Capture the cell that displays the provided text and extract its [x, y] central coordinate. 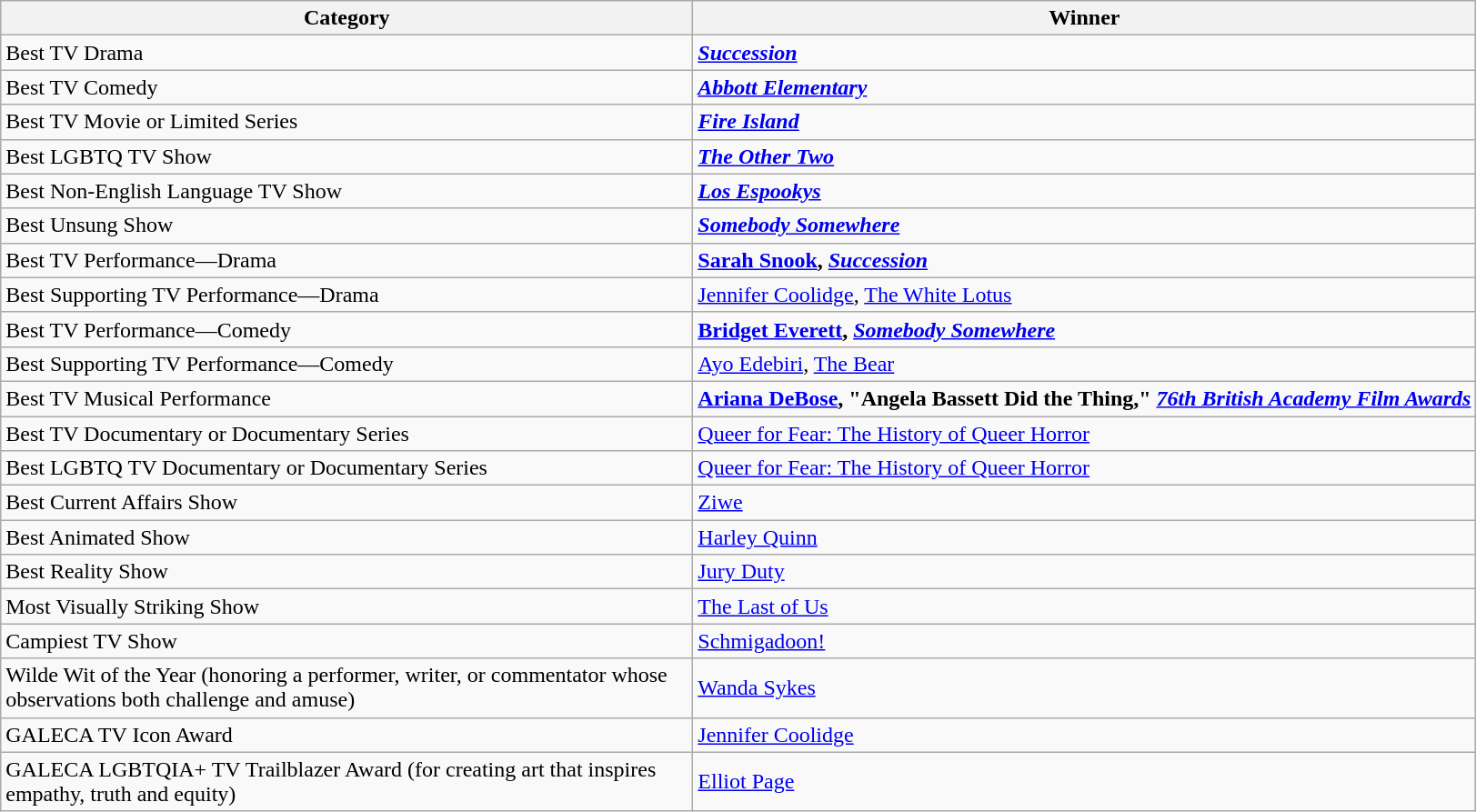
Harley Quinn [1084, 537]
Best TV Movie or Limited Series [347, 122]
Jury Duty [1084, 572]
Best TV Performance—Comedy [347, 329]
Best Current Affairs Show [347, 503]
Elliot Page [1084, 782]
Best Supporting TV Performance—Comedy [347, 364]
Wanda Sykes [1084, 687]
Somebody Somewhere [1084, 226]
Best TV Drama [347, 53]
Jennifer Coolidge [1084, 735]
Best Reality Show [347, 572]
Winner [1084, 18]
Best Animated Show [347, 537]
Best TV Musical Performance [347, 398]
The Last of Us [1084, 606]
Best TV Documentary or Documentary Series [347, 434]
Best Supporting TV Performance—Drama [347, 295]
GALECA TV Icon Award [347, 735]
Best TV Comedy [347, 87]
Best LGBTQ TV Documentary or Documentary Series [347, 468]
GALECA LGBTQIA+ TV Trailblazer Award (for creating art that inspires empathy, truth and equity) [347, 782]
Fire Island [1084, 122]
Wilde Wit of the Year (honoring a performer, writer, or commentator whose observations both challenge and amuse) [347, 687]
Sarah Snook, Succession [1084, 260]
Jennifer Coolidge, The White Lotus [1084, 295]
Best Non-English Language TV Show [347, 191]
Schmigadoon! [1084, 641]
Los Espookys [1084, 191]
Bridget Everett, Somebody Somewhere [1084, 329]
Succession [1084, 53]
Best LGBTQ TV Show [347, 156]
The Other Two [1084, 156]
Best Unsung Show [347, 226]
Abbott Elementary [1084, 87]
Best TV Performance—Drama [347, 260]
Ariana DeBose, "Angela Bassett Did the Thing," 76th British Academy Film Awards [1084, 398]
Ayo Edebiri, The Bear [1084, 364]
Campiest TV Show [347, 641]
Ziwe [1084, 503]
Category [347, 18]
Most Visually Striking Show [347, 606]
